Search for the cell housing the specified text and yield its [x, y] center coordinate. 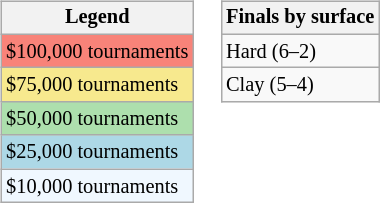
$50,000 tournaments [97, 119]
$25,000 tournaments [97, 152]
Finals by surface [300, 18]
Legend [97, 18]
Hard (6–2) [300, 51]
$75,000 tournaments [97, 85]
$10,000 tournaments [97, 186]
Clay (5–4) [300, 85]
$100,000 tournaments [97, 51]
